Extract the (x, y) coordinate from the center of the cell holding the provided text.  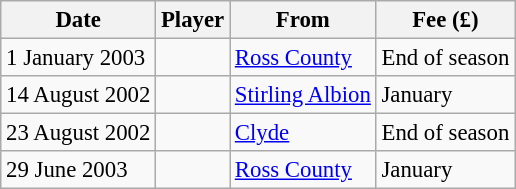
23 August 2002 (78, 133)
Clyde (304, 133)
14 August 2002 (78, 95)
Date (78, 20)
From (304, 20)
1 January 2003 (78, 58)
29 June 2003 (78, 170)
Player (193, 20)
Stirling Albion (304, 95)
Fee (£) (445, 20)
